Capture the cell that displays the provided text and extract its [x, y] central coordinate. 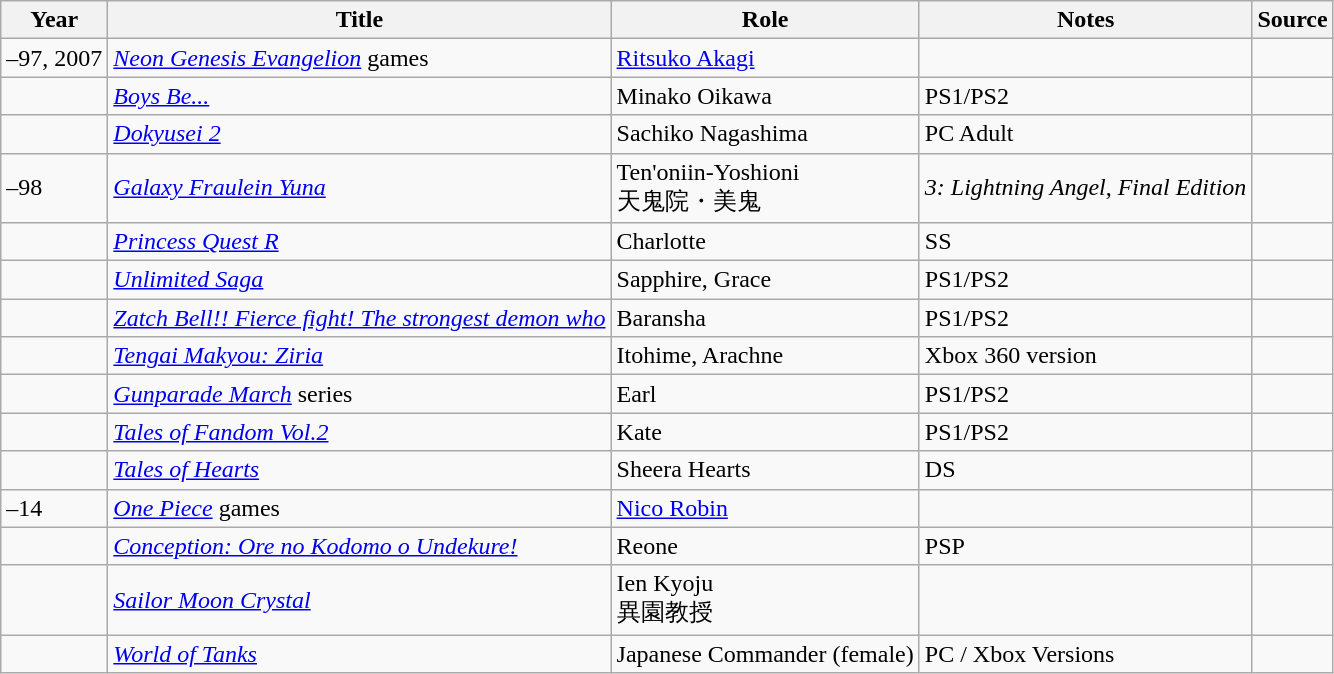
–97, 2007 [54, 58]
Reone [765, 546]
Conception: Ore no Kodomo o Undekure! [360, 546]
Boys Be... [360, 96]
Unlimited Saga [360, 280]
Role [765, 20]
World of Tanks [360, 654]
Itohime, Arachne [765, 356]
Tales of Fandom Vol.2 [360, 432]
Ten'oniin-Yoshioni天鬼院・美鬼 [765, 188]
–98 [54, 188]
SS [1086, 242]
Xbox 360 version [1086, 356]
Minako Oikawa [765, 96]
Source [1292, 20]
Sapphire, Grace [765, 280]
Sachiko Nagashima [765, 134]
Dokyusei 2 [360, 134]
Tales of Hearts [360, 470]
Ritsuko Akagi [765, 58]
Notes [1086, 20]
Galaxy Fraulein Yuna [360, 188]
Charlotte [765, 242]
PSP [1086, 546]
PC / Xbox Versions [1086, 654]
Earl [765, 394]
Sheera Hearts [765, 470]
DS [1086, 470]
Ien Kyoju異園教授 [765, 600]
3: Lightning Angel, Final Edition [1086, 188]
Baransha [765, 318]
Year [54, 20]
Princess Quest R [360, 242]
One Piece games [360, 508]
–14 [54, 508]
Zatch Bell!! Fierce fight! The strongest demon who [360, 318]
Kate [765, 432]
Title [360, 20]
Japanese Commander (female) [765, 654]
PC Adult [1086, 134]
Sailor Moon Crystal [360, 600]
Neon Genesis Evangelion games [360, 58]
Tengai Makyou: Ziria [360, 356]
Nico Robin [765, 508]
Gunparade March series [360, 394]
